Scan for the cell matching the given text and deliver its [X, Y] coordinate at center. 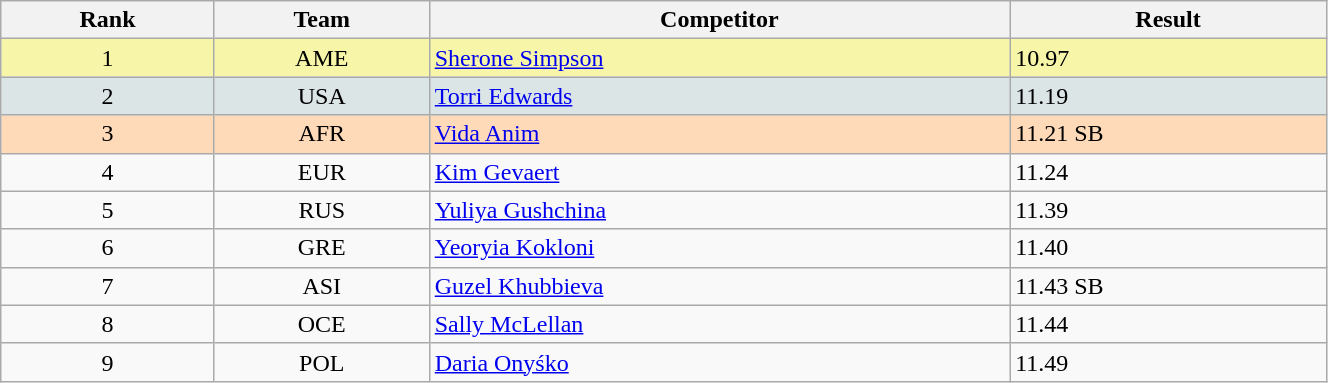
1 [108, 58]
RUS [322, 210]
Result [1168, 20]
Yuliya Gushchina [719, 210]
Torri Edwards [719, 96]
Rank [108, 20]
AFR [322, 134]
7 [108, 286]
USA [322, 96]
Vida Anim [719, 134]
Team [322, 20]
6 [108, 248]
EUR [322, 172]
11.24 [1168, 172]
11.40 [1168, 248]
2 [108, 96]
11.43 SB [1168, 286]
11.39 [1168, 210]
3 [108, 134]
5 [108, 210]
Sally McLellan [719, 324]
AME [322, 58]
11.19 [1168, 96]
11.21 SB [1168, 134]
Kim Gevaert [719, 172]
Yeoryia Kokloni [719, 248]
Competitor [719, 20]
POL [322, 362]
11.44 [1168, 324]
Sherone Simpson [719, 58]
ASI [322, 286]
10.97 [1168, 58]
9 [108, 362]
4 [108, 172]
Daria Onyśko [719, 362]
Guzel Khubbieva [719, 286]
OCE [322, 324]
11.49 [1168, 362]
8 [108, 324]
GRE [322, 248]
